Find where the given text appears and provide that cell's center as (x, y) coordinate. 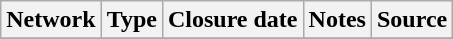
Notes (337, 20)
Closure date (232, 20)
Type (132, 20)
Source (412, 20)
Network (51, 20)
